Determine the (x, y) coordinate at the center of the cell enclosing the given text.  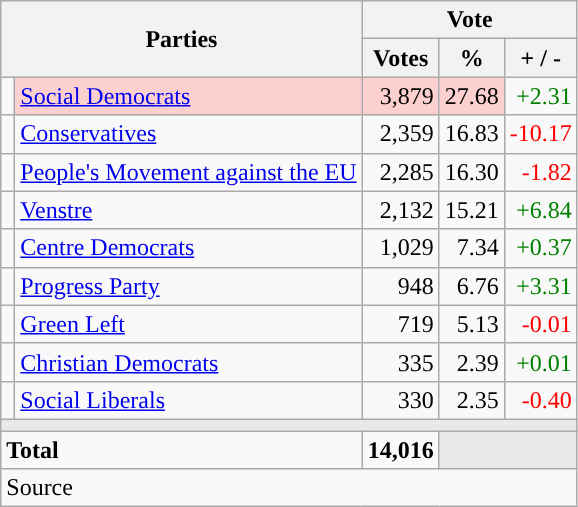
Progress Party (188, 286)
Social Democrats (188, 96)
27.68 (472, 96)
14,016 (400, 449)
330 (400, 400)
2.39 (472, 362)
6.76 (472, 286)
719 (400, 324)
+ / - (540, 58)
1,029 (400, 248)
% (472, 58)
2,359 (400, 134)
People's Movement against the EU (188, 172)
Vote (470, 20)
-0.01 (540, 324)
-10.17 (540, 134)
2,132 (400, 210)
5.13 (472, 324)
Total (182, 449)
15.21 (472, 210)
-1.82 (540, 172)
+6.84 (540, 210)
Votes (400, 58)
Centre Democrats (188, 248)
335 (400, 362)
+3.31 (540, 286)
Social Liberals (188, 400)
Source (290, 488)
16.30 (472, 172)
+2.31 (540, 96)
Parties (182, 39)
2.35 (472, 400)
7.34 (472, 248)
Christian Democrats (188, 362)
-0.40 (540, 400)
3,879 (400, 96)
Green Left (188, 324)
16.83 (472, 134)
2,285 (400, 172)
+0.01 (540, 362)
948 (400, 286)
+0.37 (540, 248)
Conservatives (188, 134)
Venstre (188, 210)
